Extract the (X, Y) coordinate from the center of the cell holding the provided text.  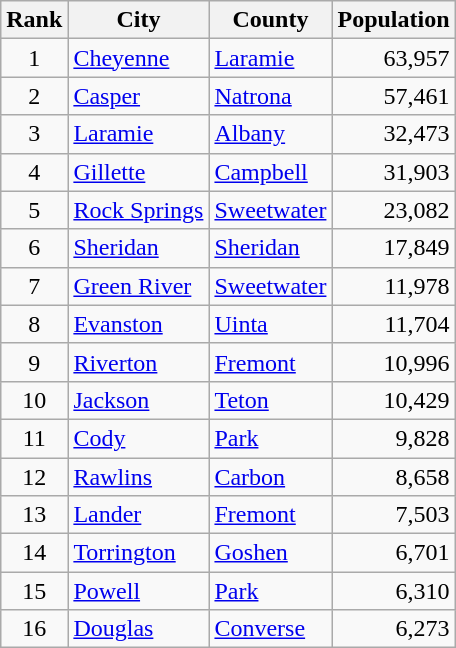
2 (34, 96)
63,957 (394, 58)
Albany (270, 134)
13 (34, 515)
Rank (34, 20)
Rock Springs (138, 210)
14 (34, 553)
Natrona (270, 96)
Carbon (270, 477)
Evanston (138, 324)
Jackson (138, 400)
16 (34, 629)
17,849 (394, 248)
32,473 (394, 134)
Casper (138, 96)
County (270, 20)
57,461 (394, 96)
6 (34, 248)
Rawlins (138, 477)
7,503 (394, 515)
9,828 (394, 438)
7 (34, 286)
Powell (138, 591)
6,273 (394, 629)
3 (34, 134)
Torrington (138, 553)
Douglas (138, 629)
Lander (138, 515)
6,701 (394, 553)
Green River (138, 286)
6,310 (394, 591)
Uinta (270, 324)
Gillette (138, 172)
Goshen (270, 553)
Cheyenne (138, 58)
Converse (270, 629)
5 (34, 210)
City (138, 20)
11,704 (394, 324)
8 (34, 324)
Campbell (270, 172)
10 (34, 400)
1 (34, 58)
Population (394, 20)
10,996 (394, 362)
10,429 (394, 400)
Teton (270, 400)
11,978 (394, 286)
23,082 (394, 210)
Riverton (138, 362)
8,658 (394, 477)
15 (34, 591)
31,903 (394, 172)
9 (34, 362)
12 (34, 477)
11 (34, 438)
Cody (138, 438)
4 (34, 172)
